Pinpoint the cell where the given text exists, returning its [X, Y] midpoint coordinate. 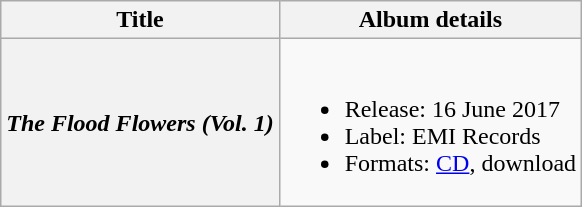
Album details [430, 20]
Title [140, 20]
Release: 16 June 2017Label: EMI RecordsFormats: CD, download [430, 122]
The Flood Flowers (Vol. 1) [140, 122]
